From the cell containing the given text, extract its center point as (X, Y) coordinate. 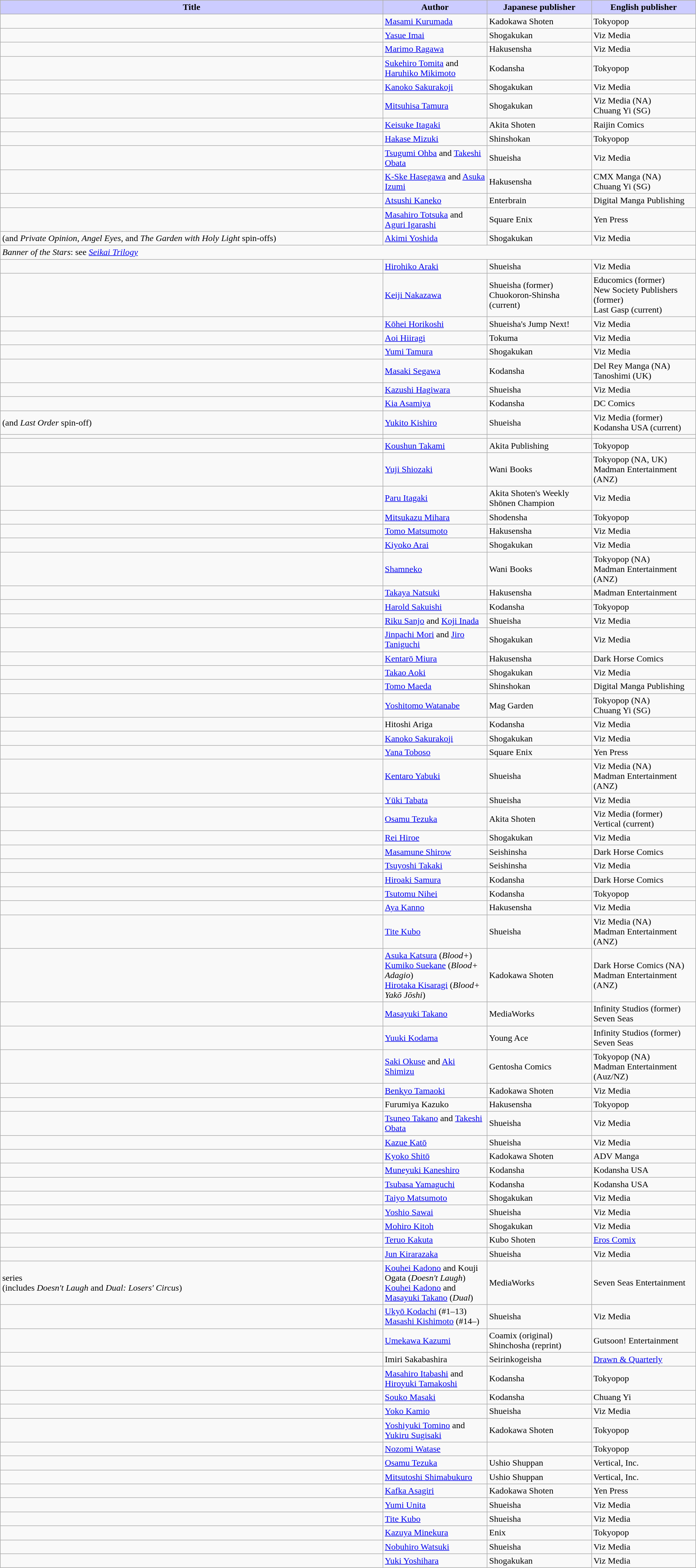
Benkyo Tamaoki (435, 1090)
Rei Hiroe (435, 838)
Takaya Natsuki (435, 593)
Mohiro Kitoh (435, 1226)
Tokuma (539, 338)
Nozomi Watase (435, 1449)
Tsugumi Ohba and Takeshi Obata (435, 158)
Yoshio Sawai (435, 1212)
Kōhei Horikoshi (435, 324)
Del Rey Manga (NA) Tanoshimi (UK) (644, 371)
Raijin Comics (644, 125)
Enterbrain (539, 200)
Souko Masaki (435, 1397)
Umekawa Kazumi (435, 1341)
Yuki Yoshihara (435, 1561)
Furumiya Kazuko (435, 1104)
Masamune Shirow (435, 852)
Madman Entertainment (644, 593)
Atsushi Kaneko (435, 200)
Paru Itagaki (435, 498)
Tokyopop (NA) Madman Entertainment (Auz/NZ) (644, 1066)
Takao Aoki (435, 672)
Kazushi Hagiwara (435, 390)
Shodensha (539, 517)
Akita Publishing (539, 445)
Mag Garden (539, 705)
Tokyopop (NA) Madman Entertainment (ANZ) (644, 569)
Yukito Kishiro (435, 423)
Chuang Yi (644, 1397)
Tsubasa Yamaguchi (435, 1184)
Ukyō Kodachi (#1–13) Masashi Kishimoto (#14–) (435, 1316)
Imiri Sakabashira (435, 1359)
Tokyopop (NA) Chuang Yi (SG) (644, 705)
Jinpachi Mori and Jiro Taniguchi (435, 640)
Koushun Takami (435, 445)
Keiji Nakazawa (435, 295)
Kiyoko Arai (435, 545)
Shueisha (former) Chuokoron-Shinsha (current) (539, 295)
Akita Shoten's Weekly Shōnen Champion (539, 498)
Mitsukazu Mihara (435, 517)
Banner of the Stars: see Seikai Trilogy (348, 252)
Tomo Matsumoto (435, 531)
Kentaro Yabuki (435, 776)
Kyoko Shitō (435, 1156)
Tsuyoshi Takaki (435, 866)
DC Comics (644, 404)
Yūki Tabata (435, 800)
Taiyo Matsumoto (435, 1198)
Japanese publisher (539, 7)
Masahiro Totsuka and Aguri Igarashi (435, 219)
Aoi Hiiragi (435, 338)
Kentarō Miura (435, 659)
Masayuki Takano (435, 1014)
Seirinkogeisha (539, 1359)
Kia Asamiya (435, 404)
Yoko Kamio (435, 1411)
Tsuneo Takano and Takeshi Obata (435, 1123)
Yoshitomo Watanabe (435, 705)
Yasue Imai (435, 35)
Masaki Segawa (435, 371)
Yuuki Kodama (435, 1038)
Tomo Maeda (435, 686)
Coamix (original) Shinchosha (reprint) (539, 1341)
Educomics (former) New Society Publishers (former) Last Gasp (current) (644, 295)
Kubo Shoten (539, 1240)
Shueisha's Jump Next! (539, 324)
Kafka Asagiri (435, 1491)
English publisher (644, 7)
Gentosha Comics (539, 1066)
Jun Kirarazaka (435, 1254)
Eros Comix (644, 1240)
Seven Seas Entertainment (644, 1283)
Saki Okuse and Aki Shimizu (435, 1066)
series (includes Doesn't Laugh and Dual: Losers' Circus) (192, 1283)
Teruo Kakuta (435, 1240)
Yana Toboso (435, 752)
Masahiro Itabashi and Hiroyuki Tamakoshi (435, 1378)
Viz Media (former) Vertical (current) (644, 819)
Viz Media (former)Kodansha USA (current) (644, 423)
Keisuke Itagaki (435, 125)
Asuka Katsura (Blood+) Kumiko Suekane (Blood+ Adagio) Hirotaka Kisaragi (Blood+ Yakō Jōshi) (435, 975)
Kazue Katō (435, 1142)
Aya Kanno (435, 908)
Dark Horse Comics (NA) Madman Entertainment (ANZ) (644, 975)
Tokyopop (NA, UK) Madman Entertainment (ANZ) (644, 469)
Author (435, 7)
Yumi Tamura (435, 352)
(and Private Opinion, Angel Eyes, and The Garden with Holy Light spin-offs) (192, 238)
Akimi Yoshida (435, 238)
Young Ace (539, 1038)
Viz Media (NA) Chuang Yi (SG) (644, 106)
Nobuhiro Watsuki (435, 1547)
Yoshiyuki Tomino and Yukiru Sugisaki (435, 1430)
Kazuya Minekura (435, 1533)
Masami Kurumada (435, 21)
Mitsutoshi Shimabukuro (435, 1477)
Tsutomu Nihei (435, 894)
Mitsuhisa Tamura (435, 106)
Hitoshi Ariga (435, 724)
Kouhei Kadono and Kouji Ogata (Doesn't Laugh) Kouhei Kadono and Masayuki Takano (Dual) (435, 1283)
Title (192, 7)
Hakase Mizuki (435, 139)
Harold Sakuishi (435, 607)
(and Last Order spin-off) (192, 423)
Riku Sanjo and Koji Inada (435, 621)
Shamneko (435, 569)
Yuji Shiozaki (435, 469)
Yumi Unita (435, 1505)
CMX Manga (NA) Chuang Yi (SG) (644, 181)
Enix (539, 1533)
Marimo Ragawa (435, 49)
ADV Manga (644, 1156)
Sukehiro Tomita and Haruhiko Mikimoto (435, 68)
Muneyuki Kaneshiro (435, 1170)
Hiroaki Samura (435, 880)
Gutsoon! Entertainment (644, 1341)
Hirohiko Araki (435, 266)
K-Ske Hasegawa and Asuka Izumi (435, 181)
Drawn & Quarterly (644, 1359)
